Detect which cell encompasses the target text, then output its [X, Y] center coordinate. 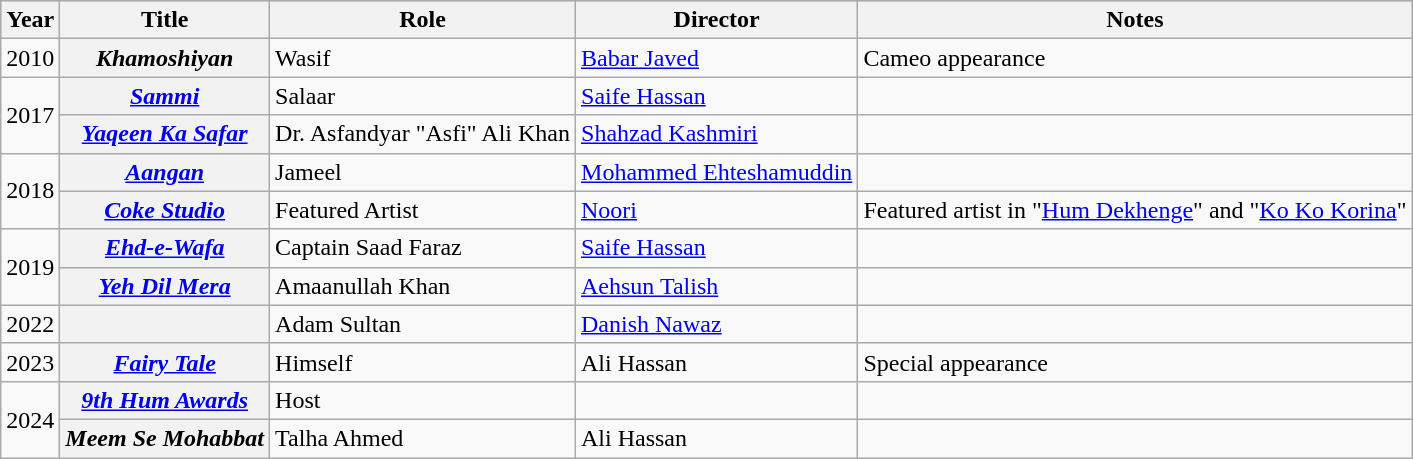
Salaar [423, 96]
Mohammed Ehteshamuddin [717, 172]
Amaanullah Khan [423, 286]
Danish Nawaz [717, 324]
2019 [30, 267]
Meem Se Mohabbat [165, 438]
2023 [30, 362]
Himself [423, 362]
2017 [30, 115]
Jameel [423, 172]
Babar Javed [717, 58]
Coke Studio [165, 210]
Khamoshiyan [165, 58]
Role [423, 20]
Fairy Tale [165, 362]
Director [717, 20]
Yaqeen Ka Safar [165, 134]
Sammi [165, 96]
Shahzad Kashmiri [717, 134]
Captain Saad Faraz [423, 248]
Talha Ahmed [423, 438]
Special appearance [1135, 362]
Cameo appearance [1135, 58]
Noori [717, 210]
Notes [1135, 20]
Wasif [423, 58]
2022 [30, 324]
Year [30, 20]
Host [423, 400]
Yeh Dil Mera [165, 286]
Title [165, 20]
2018 [30, 191]
Aehsun Talish [717, 286]
Featured Artist [423, 210]
Ehd-e-Wafa [165, 248]
Dr. Asfandyar "Asfi" Ali Khan [423, 134]
2024 [30, 419]
Aangan [165, 172]
2010 [30, 58]
Featured artist in "Hum Dekhenge" and "Ko Ko Korina" [1135, 210]
Adam Sultan [423, 324]
9th Hum Awards [165, 400]
